Detect which cell encompasses the target text, then output its [X, Y] center coordinate. 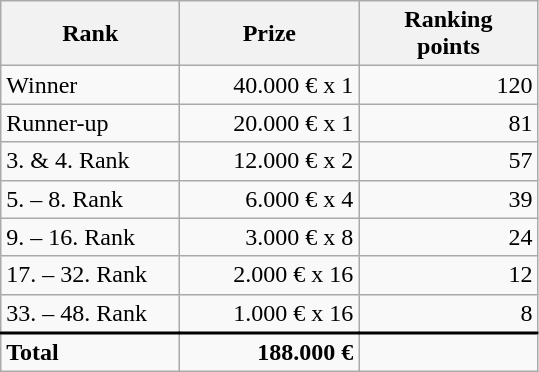
9. – 16. Rank [90, 237]
40.000 € x 1 [270, 85]
3.000 € x 8 [270, 237]
6.000 € x 4 [270, 199]
8 [448, 314]
1.000 € x 16 [270, 314]
17. – 32. Rank [90, 275]
Ranking points [448, 34]
Prize [270, 34]
57 [448, 161]
12 [448, 275]
Total [90, 352]
2.000 € x 16 [270, 275]
120 [448, 85]
5. – 8. Rank [90, 199]
81 [448, 123]
Rank [90, 34]
Winner [90, 85]
39 [448, 199]
188.000 € [270, 352]
3. & 4. Rank [90, 161]
20.000 € x 1 [270, 123]
12.000 € x 2 [270, 161]
33. – 48. Rank [90, 314]
24 [448, 237]
Runner-up [90, 123]
